Return the (X, Y) coordinate for the center point of the cell that contains the specified text.  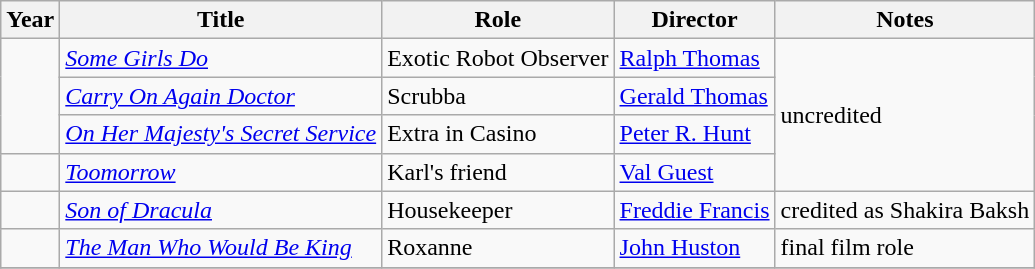
Val Guest (694, 172)
Director (694, 20)
Ralph Thomas (694, 58)
Son of Dracula (221, 210)
Title (221, 20)
Peter R. Hunt (694, 134)
credited as Shakira Baksh (905, 210)
final film role (905, 248)
Exotic Robot Observer (498, 58)
Roxanne (498, 248)
Karl's friend (498, 172)
Year (30, 20)
Freddie Francis (694, 210)
Role (498, 20)
Toomorrow (221, 172)
Some Girls Do (221, 58)
Gerald Thomas (694, 96)
On Her Majesty's Secret Service (221, 134)
Notes (905, 20)
The Man Who Would Be King (221, 248)
uncredited (905, 115)
John Huston (694, 248)
Housekeeper (498, 210)
Carry On Again Doctor (221, 96)
Extra in Casino (498, 134)
Scrubba (498, 96)
